Detect which cell encompasses the target text, then output its [X, Y] center coordinate. 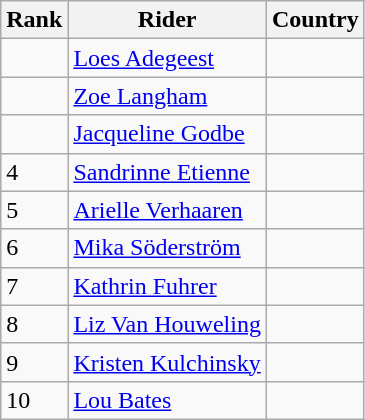
Arielle Verhaaren [168, 210]
Lou Bates [168, 400]
Sandrinne Etienne [168, 172]
5 [34, 210]
Kristen Kulchinsky [168, 362]
Rank [34, 20]
Liz Van Houweling [168, 324]
10 [34, 400]
7 [34, 286]
Jacqueline Godbe [168, 134]
Loes Adegeest [168, 58]
4 [34, 172]
6 [34, 248]
Country [315, 20]
Kathrin Fuhrer [168, 286]
Rider [168, 20]
9 [34, 362]
Zoe Langham [168, 96]
8 [34, 324]
Mika Söderström [168, 248]
